For the text-containing cell, return its midpoint in (X, Y) coordinate format. 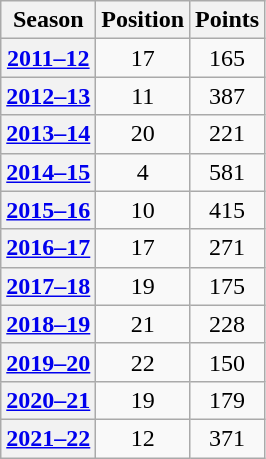
415 (228, 210)
2013–14 (48, 134)
2020–21 (48, 400)
371 (228, 438)
2017–18 (48, 286)
11 (143, 96)
Season (48, 20)
22 (143, 362)
581 (228, 172)
4 (143, 172)
387 (228, 96)
Position (143, 20)
2014–15 (48, 172)
150 (228, 362)
10 (143, 210)
2018–19 (48, 324)
175 (228, 286)
179 (228, 400)
271 (228, 248)
2011–12 (48, 58)
2016–17 (48, 248)
20 (143, 134)
2012–13 (48, 96)
2019–20 (48, 362)
2015–16 (48, 210)
228 (228, 324)
12 (143, 438)
2021–22 (48, 438)
221 (228, 134)
Points (228, 20)
165 (228, 58)
21 (143, 324)
